Locate the cell with the specified text and output its [x, y] center coordinate. 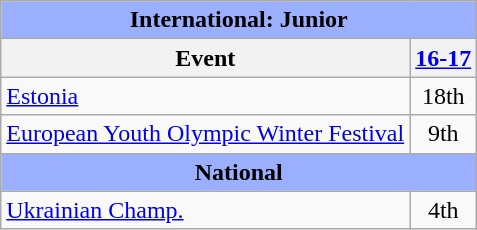
16-17 [444, 58]
Estonia [206, 96]
18th [444, 96]
National [239, 172]
European Youth Olympic Winter Festival [206, 134]
Event [206, 58]
Ukrainian Champ. [206, 210]
9th [444, 134]
4th [444, 210]
International: Junior [239, 20]
